Return the (x, y) coordinate for the center point of the cell that contains the specified text.  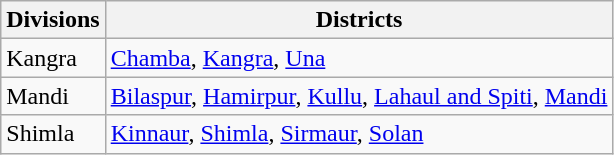
Kinnaur, Shimla, Sirmaur, Solan (359, 134)
Kangra (53, 58)
Chamba, Kangra, Una (359, 58)
Mandi (53, 96)
Districts (359, 20)
Shimla (53, 134)
Bilaspur, Hamirpur, Kullu, Lahaul and Spiti, Mandi (359, 96)
Divisions (53, 20)
